Detect which cell encompasses the target text, then output its [x, y] center coordinate. 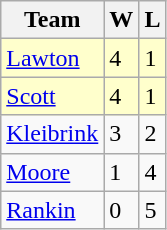
5 [152, 210]
2 [152, 134]
Kleibrink [52, 134]
Moore [52, 172]
Rankin [52, 210]
L [152, 20]
Team [52, 20]
Lawton [52, 58]
Scott [52, 96]
W [122, 20]
0 [122, 210]
3 [122, 134]
